From the cell containing the given text, extract its center point as (X, Y) coordinate. 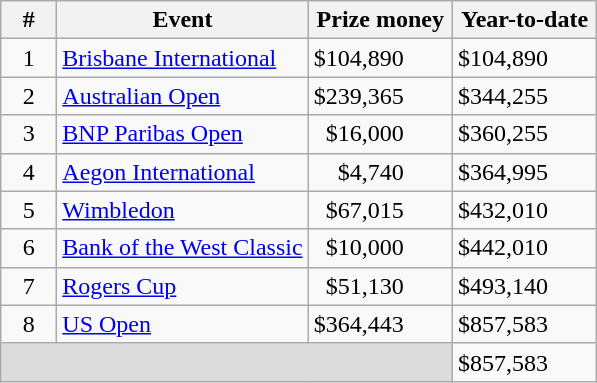
4 (29, 172)
$239,365 (380, 96)
$364,443 (380, 324)
$51,130 (380, 286)
$360,255 (524, 134)
$67,015 (380, 210)
$432,010 (524, 210)
BNP Paribas Open (182, 134)
Prize money (380, 20)
$16,000 (380, 134)
$442,010 (524, 248)
7 (29, 286)
# (29, 20)
Year-to-date (524, 20)
3 (29, 134)
$364,995 (524, 172)
$4,740 (380, 172)
$493,140 (524, 286)
Australian Open (182, 96)
$344,255 (524, 96)
$10,000 (380, 248)
Bank of the West Classic (182, 248)
Rogers Cup (182, 286)
8 (29, 324)
US Open (182, 324)
2 (29, 96)
1 (29, 58)
6 (29, 248)
Brisbane International (182, 58)
Event (182, 20)
Wimbledon (182, 210)
5 (29, 210)
Aegon International (182, 172)
